Scan for the cell matching the given text and deliver its (X, Y) coordinate at center. 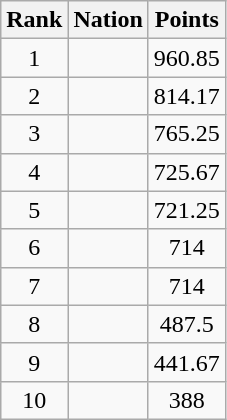
Points (186, 20)
721.25 (186, 210)
765.25 (186, 134)
10 (34, 400)
960.85 (186, 58)
6 (34, 248)
725.67 (186, 172)
1 (34, 58)
4 (34, 172)
7 (34, 286)
8 (34, 324)
814.17 (186, 96)
Rank (34, 20)
487.5 (186, 324)
441.67 (186, 362)
5 (34, 210)
3 (34, 134)
9 (34, 362)
Nation (108, 20)
2 (34, 96)
388 (186, 400)
